Determine the [X, Y] coordinate at the center of the cell enclosing the given text.  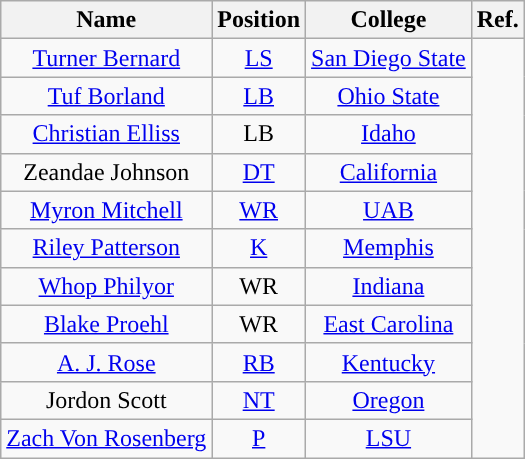
K [259, 248]
California [389, 172]
Oregon [389, 400]
Tuf Borland [106, 96]
College [389, 20]
San Diego State [389, 58]
DT [259, 172]
NT [259, 400]
Position [259, 20]
Whop Philyor [106, 286]
LSU [389, 438]
Name [106, 20]
Myron Mitchell [106, 210]
Ohio State [389, 96]
Idaho [389, 134]
Memphis [389, 248]
Turner Bernard [106, 58]
Riley Patterson [106, 248]
UAB [389, 210]
East Carolina [389, 324]
Jordon Scott [106, 400]
LS [259, 58]
RB [259, 362]
Zach Von Rosenberg [106, 438]
Zeandae Johnson [106, 172]
A. J. Rose [106, 362]
Ref. [498, 20]
P [259, 438]
Indiana [389, 286]
Blake Proehl [106, 324]
Kentucky [389, 362]
Christian Elliss [106, 134]
